Detect which cell encompasses the target text, then output its [x, y] center coordinate. 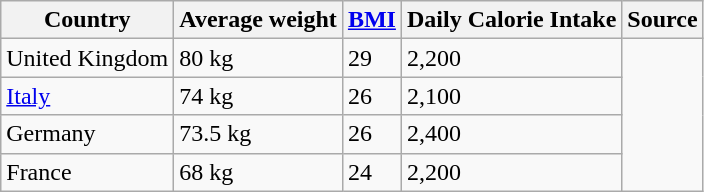
Average weight [258, 20]
24 [372, 172]
73.5 kg [258, 134]
France [88, 172]
Source [662, 20]
Italy [88, 96]
2,100 [511, 96]
Daily Calorie Intake [511, 20]
29 [372, 58]
United Kingdom [88, 58]
2,400 [511, 134]
Germany [88, 134]
BMI [372, 20]
80 kg [258, 58]
74 kg [258, 96]
68 kg [258, 172]
Country [88, 20]
